Capture the cell that displays the provided text and extract its (x, y) central coordinate. 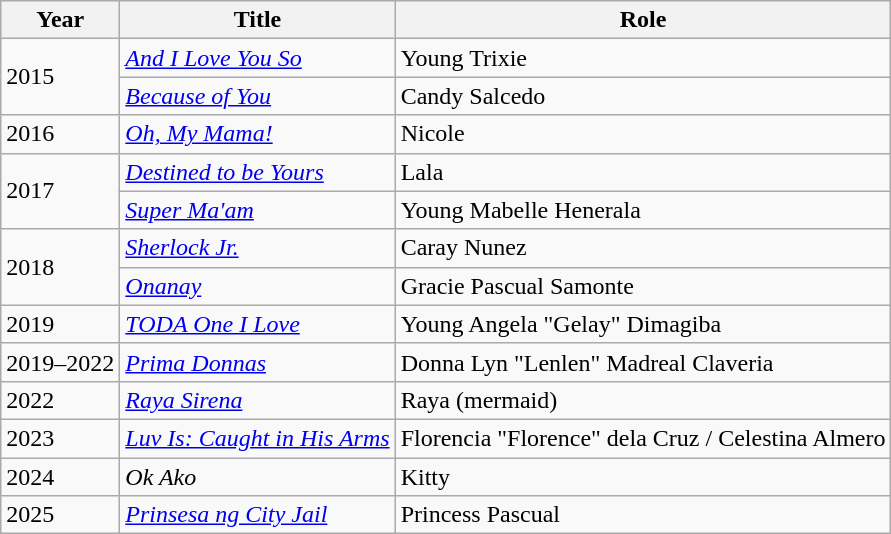
2023 (60, 438)
Title (258, 20)
Role (643, 20)
Luv Is: Caught in His Arms (258, 438)
Prima Donnas (258, 362)
2022 (60, 400)
Destined to be Yours (258, 172)
2019 (60, 324)
2019–2022 (60, 362)
Year (60, 20)
2024 (60, 477)
And I Love You So (258, 58)
Nicole (643, 134)
Gracie Pascual Samonte (643, 286)
Sherlock Jr. (258, 248)
Young Angela "Gelay" Dimagiba (643, 324)
Candy Salcedo (643, 96)
Florencia "Florence" dela Cruz / Celestina Almero (643, 438)
Lala (643, 172)
Super Ma'am (258, 210)
Prinsesa ng City Jail (258, 515)
Ok Ako (258, 477)
Caray Nunez (643, 248)
2025 (60, 515)
Kitty (643, 477)
Because of You (258, 96)
Onanay (258, 286)
2016 (60, 134)
Young Trixie (643, 58)
Raya (mermaid) (643, 400)
Raya Sirena (258, 400)
Donna Lyn "Lenlen" Madreal Claveria (643, 362)
Oh, My Mama! (258, 134)
2017 (60, 191)
TODA One I Love (258, 324)
Young Mabelle Henerala (643, 210)
2015 (60, 77)
2018 (60, 267)
Princess Pascual (643, 515)
